Determine the [x, y] coordinate at the center of the cell enclosing the given text.  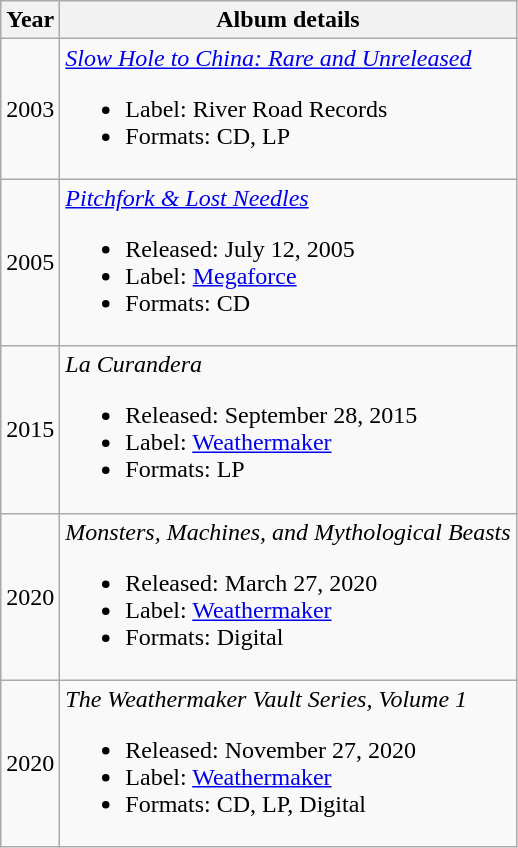
Year [30, 20]
The Weathermaker Vault Series, Volume 1Released: November 27, 2020Label: WeathermakerFormats: CD, LP, Digital [288, 764]
La CuranderaReleased: September 28, 2015Label: WeathermakerFormats: LP [288, 430]
Monsters, Machines, and Mythological BeastsReleased: March 27, 2020Label: WeathermakerFormats: Digital [288, 596]
2005 [30, 262]
Album details [288, 20]
2015 [30, 430]
Slow Hole to China: Rare and UnreleasedLabel: River Road RecordsFormats: CD, LP [288, 109]
Pitchfork & Lost NeedlesReleased: July 12, 2005Label: MegaforceFormats: CD [288, 262]
2003 [30, 109]
